Scan for the cell matching the given text and deliver its (x, y) coordinate at center. 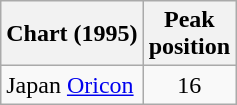
Chart (1995) (72, 34)
Peakposition (189, 34)
Japan Oricon (72, 85)
16 (189, 85)
